Output the [x, y] coordinate of the center of the cell containing the given text.  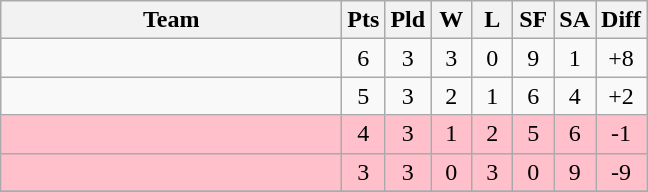
L [492, 20]
Team [172, 20]
SA [575, 20]
+2 [622, 96]
W [452, 20]
+8 [622, 58]
-9 [622, 172]
-1 [622, 134]
Pts [364, 20]
Pld [408, 20]
Diff [622, 20]
SF [534, 20]
